Return the (X, Y) coordinate for the center point of the cell that contains the specified text.  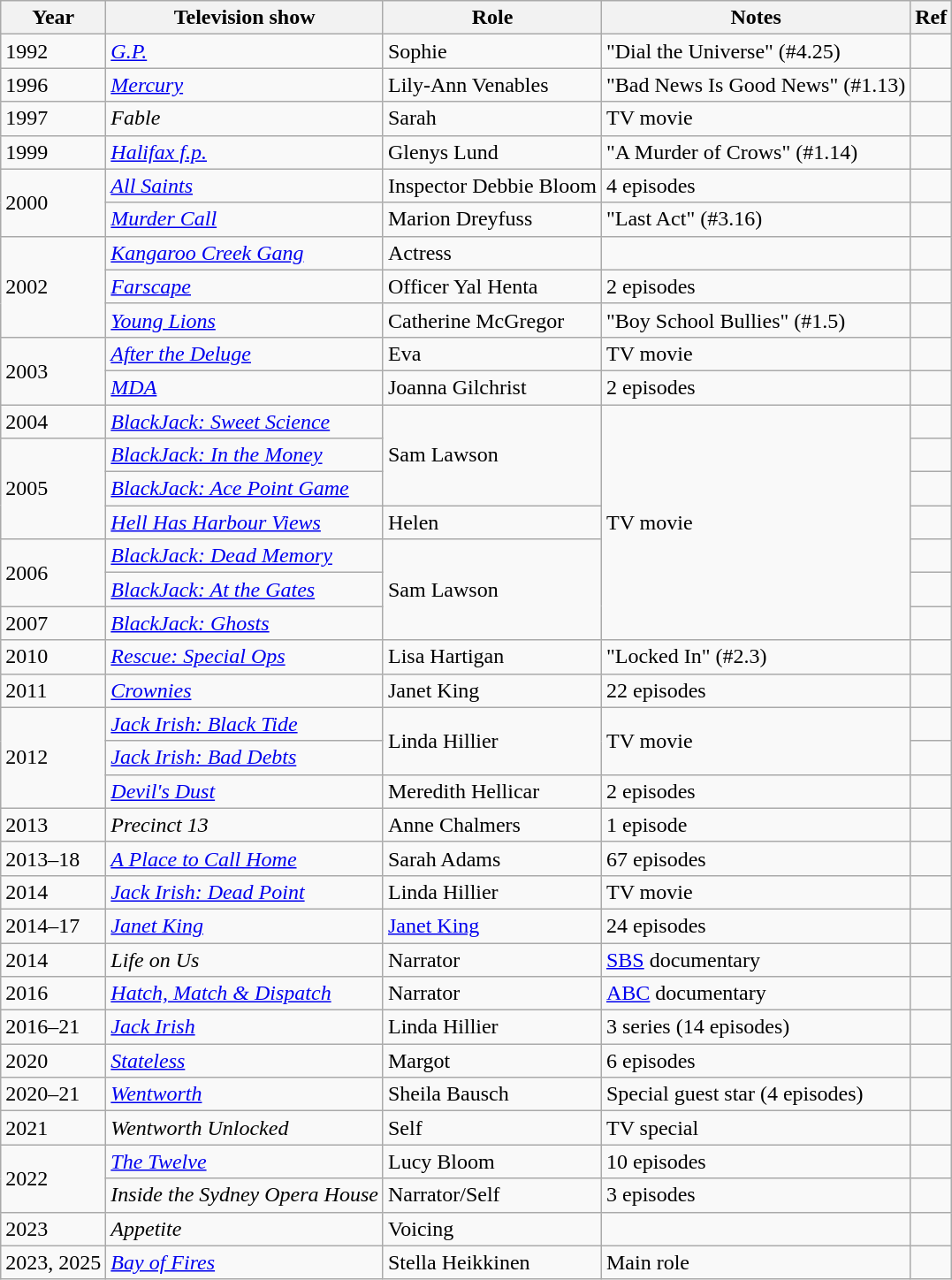
"Locked In" (#2.3) (755, 657)
Appetite (245, 1229)
Year (53, 18)
2023 (53, 1229)
Mercury (245, 85)
2005 (53, 489)
Catherine McGregor (491, 320)
Glenys Lund (491, 152)
Hatch, Match & Dispatch (245, 994)
2010 (53, 657)
Helen (491, 522)
MDA (245, 387)
67 episodes (755, 858)
2016 (53, 994)
1999 (53, 152)
"Dial the Universe" (#4.25) (755, 51)
BlackJack: Ghosts (245, 623)
2011 (53, 690)
BlackJack: Dead Memory (245, 556)
Special guest star (4 episodes) (755, 1094)
2013–18 (53, 858)
BlackJack: Sweet Science (245, 422)
Farscape (245, 286)
Murder Call (245, 219)
All Saints (245, 186)
Television show (245, 18)
BlackJack: At the Gates (245, 590)
2020–21 (53, 1094)
2012 (53, 758)
2000 (53, 202)
TV special (755, 1128)
22 episodes (755, 690)
Main role (755, 1262)
Narrator/Self (491, 1195)
4 episodes (755, 186)
Ref (932, 18)
Meredith Hellicar (491, 791)
Actress (491, 253)
10 episodes (755, 1162)
Role (491, 18)
Margot (491, 1061)
Jack Irish: Black Tide (245, 724)
Marion Dreyfuss (491, 219)
Devil's Dust (245, 791)
2022 (53, 1178)
"Last Act" (#3.16) (755, 219)
24 episodes (755, 926)
Jack Irish: Bad Debts (245, 758)
Kangaroo Creek Gang (245, 253)
Notes (755, 18)
Fable (245, 118)
The Twelve (245, 1162)
1 episode (755, 825)
1997 (53, 118)
Sarah Adams (491, 858)
Sheila Bausch (491, 1094)
Eva (491, 354)
Sarah (491, 118)
Anne Chalmers (491, 825)
Life on Us (245, 959)
"Boy School Bullies" (#1.5) (755, 320)
Crownies (245, 690)
ABC documentary (755, 994)
BlackJack: In the Money (245, 455)
2021 (53, 1128)
"Bad News Is Good News" (#1.13) (755, 85)
3 episodes (755, 1195)
Halifax f.p. (245, 152)
Hell Has Harbour Views (245, 522)
Sophie (491, 51)
2003 (53, 370)
2002 (53, 286)
Stella Heikkinen (491, 1262)
Inside the Sydney Opera House (245, 1195)
2020 (53, 1061)
Wentworth (245, 1094)
Lisa Hartigan (491, 657)
Stateless (245, 1061)
2016–21 (53, 1027)
2007 (53, 623)
1992 (53, 51)
Young Lions (245, 320)
Lily-Ann Venables (491, 85)
"A Murder of Crows" (#1.14) (755, 152)
Wentworth Unlocked (245, 1128)
2023, 2025 (53, 1262)
2004 (53, 422)
SBS documentary (755, 959)
Lucy Bloom (491, 1162)
A Place to Call Home (245, 858)
6 episodes (755, 1061)
Bay of Fires (245, 1262)
Precinct 13 (245, 825)
3 series (14 episodes) (755, 1027)
Self (491, 1128)
After the Deluge (245, 354)
2014–17 (53, 926)
Inspector Debbie Bloom (491, 186)
Jack Irish: Dead Point (245, 892)
Joanna Gilchrist (491, 387)
Rescue: Special Ops (245, 657)
1996 (53, 85)
Voicing (491, 1229)
G.P. (245, 51)
Officer Yal Henta (491, 286)
Jack Irish (245, 1027)
BlackJack: Ace Point Game (245, 489)
2006 (53, 573)
2013 (53, 825)
